Output the [x, y] coordinate of the center of the cell containing the given text.  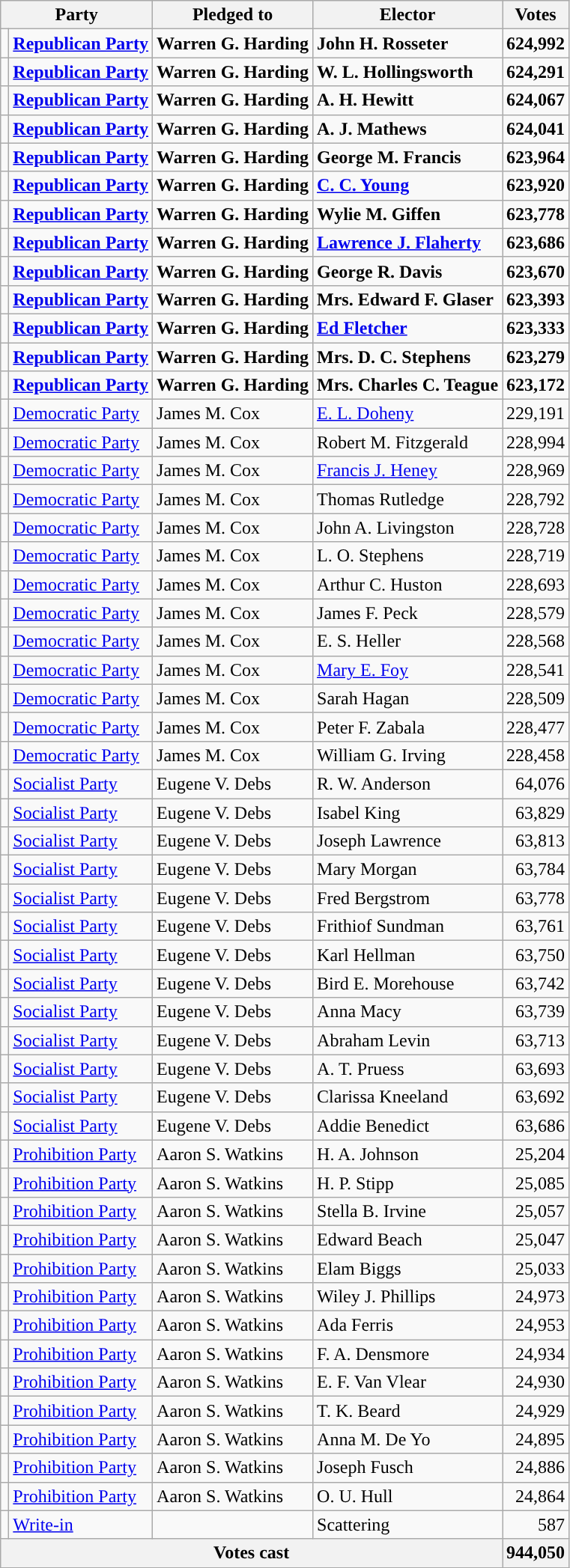
623,393 [536, 299]
24,930 [536, 1382]
Arthur C. Huston [407, 585]
Ed Fletcher [407, 328]
63,813 [536, 841]
623,778 [536, 214]
63,686 [536, 1126]
228,693 [536, 585]
William G. Irving [407, 755]
Francis J. Heney [407, 471]
25,204 [536, 1154]
H. A. Johnson [407, 1154]
228,458 [536, 755]
229,191 [536, 414]
25,057 [536, 1211]
Lawrence J. Flaherty [407, 242]
228,477 [536, 727]
228,719 [536, 556]
James F. Peck [407, 613]
Mrs. Edward F. Glaser [407, 299]
Votes cast [252, 1553]
Pledged to [233, 15]
Robert M. Fitzgerald [407, 442]
63,693 [536, 1069]
Edward Beach [407, 1239]
228,509 [536, 698]
Stella B. Irvine [407, 1211]
Elam Biggs [407, 1269]
228,568 [536, 641]
25,033 [536, 1269]
E. L. Doheny [407, 414]
Party [76, 15]
Abraham Levin [407, 1040]
24,886 [536, 1468]
H. P. Stipp [407, 1183]
F. A. Densmore [407, 1354]
624,992 [536, 43]
John H. Rosseter [407, 43]
624,067 [536, 100]
E. F. Van Vlear [407, 1382]
George M. Francis [407, 157]
Bird E. Morehouse [407, 983]
25,085 [536, 1183]
Peter F. Zabala [407, 727]
A. J. Mathews [407, 129]
L. O. Stephens [407, 556]
24,973 [536, 1297]
Mrs. D. C. Stephens [407, 357]
Karl Hellman [407, 955]
228,994 [536, 442]
Wiley J. Phillips [407, 1297]
623,920 [536, 186]
944,050 [536, 1553]
Mrs. Charles C. Teague [407, 385]
587 [536, 1525]
Fred Bergstrom [407, 898]
Clarissa Kneeland [407, 1097]
623,686 [536, 242]
624,291 [536, 72]
24,929 [536, 1411]
25,047 [536, 1239]
63,761 [536, 927]
George R. Davis [407, 271]
Joseph Lawrence [407, 841]
228,541 [536, 670]
Votes [536, 15]
Sarah Hagan [407, 698]
24,934 [536, 1354]
Addie Benedict [407, 1126]
O. U. Hull [407, 1496]
T. K. Beard [407, 1411]
228,728 [536, 528]
Joseph Fusch [407, 1468]
R. W. Anderson [407, 784]
Ada Ferris [407, 1326]
Thomas Rutledge [407, 499]
A. H. Hewitt [407, 100]
63,713 [536, 1040]
63,784 [536, 870]
623,964 [536, 157]
63,742 [536, 983]
C. C. Young [407, 186]
623,333 [536, 328]
Scattering [407, 1525]
623,279 [536, 357]
Isabel King [407, 812]
Mary E. Foy [407, 670]
63,778 [536, 898]
63,829 [536, 812]
623,670 [536, 271]
624,041 [536, 129]
Frithiof Sundman [407, 927]
24,953 [536, 1326]
623,172 [536, 385]
63,750 [536, 955]
64,076 [536, 784]
W. L. Hollingsworth [407, 72]
A. T. Pruess [407, 1069]
Anna M. De Yo [407, 1439]
John A. Livingston [407, 528]
Anna Macy [407, 1012]
63,739 [536, 1012]
24,895 [536, 1439]
228,579 [536, 613]
Elector [407, 15]
228,969 [536, 471]
E. S. Heller [407, 641]
Mary Morgan [407, 870]
Wylie M. Giffen [407, 214]
24,864 [536, 1496]
228,792 [536, 499]
63,692 [536, 1097]
Write-in [81, 1525]
